Determine the (X, Y) coordinate at the center of the cell enclosing the given text.  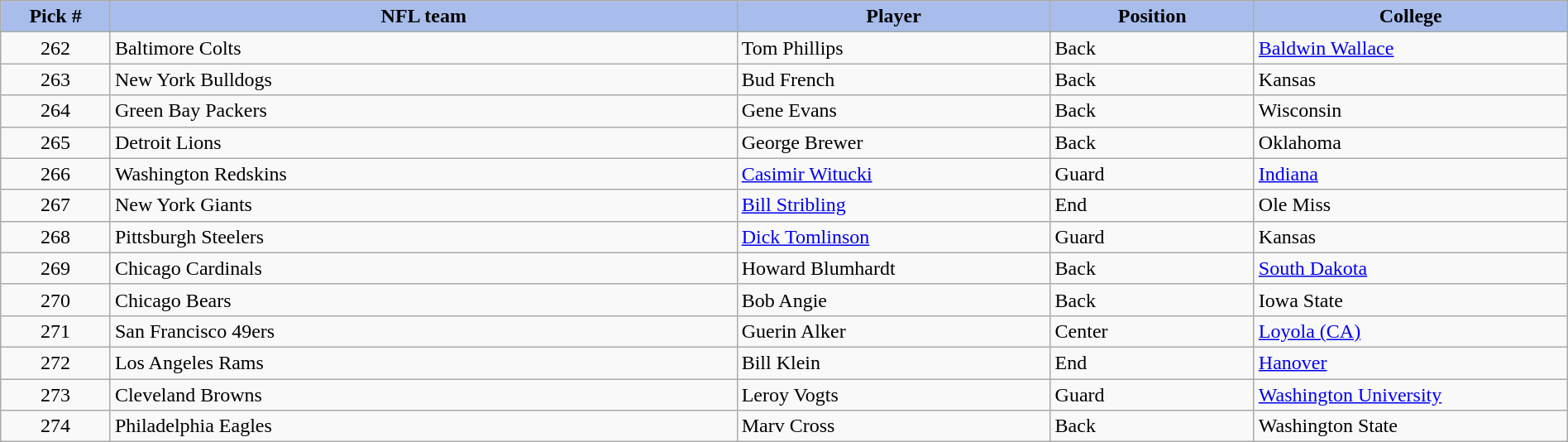
Center (1152, 331)
271 (56, 331)
Pittsburgh Steelers (423, 237)
Player (893, 17)
New York Giants (423, 205)
Bud French (893, 79)
Oklahoma (1411, 142)
Chicago Cardinals (423, 268)
Leroy Vogts (893, 395)
267 (56, 205)
Bill Klein (893, 363)
Detroit Lions (423, 142)
274 (56, 426)
Howard Blumhardt (893, 268)
George Brewer (893, 142)
Pick # (56, 17)
269 (56, 268)
San Francisco 49ers (423, 331)
Chicago Bears (423, 300)
Indiana (1411, 174)
Washington State (1411, 426)
Hanover (1411, 363)
Baldwin Wallace (1411, 48)
Marv Cross (893, 426)
Bill Stribling (893, 205)
Los Angeles Rams (423, 363)
273 (56, 395)
South Dakota (1411, 268)
Casimir Witucki (893, 174)
Position (1152, 17)
College (1411, 17)
Bob Angie (893, 300)
264 (56, 111)
270 (56, 300)
Loyola (CA) (1411, 331)
263 (56, 79)
Green Bay Packers (423, 111)
Baltimore Colts (423, 48)
NFL team (423, 17)
Washington University (1411, 395)
Wisconsin (1411, 111)
Tom Phillips (893, 48)
Dick Tomlinson (893, 237)
266 (56, 174)
New York Bulldogs (423, 79)
272 (56, 363)
268 (56, 237)
Iowa State (1411, 300)
Guerin Alker (893, 331)
265 (56, 142)
Washington Redskins (423, 174)
Gene Evans (893, 111)
Ole Miss (1411, 205)
Cleveland Browns (423, 395)
262 (56, 48)
Philadelphia Eagles (423, 426)
